Output the [X, Y] coordinate of the center of the cell containing the given text.  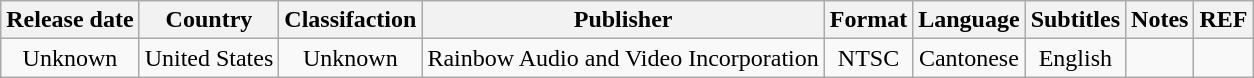
English [1075, 58]
Cantonese [969, 58]
United States [209, 58]
Classifaction [350, 20]
REF [1224, 20]
Publisher [623, 20]
Format [868, 20]
Language [969, 20]
Subtitles [1075, 20]
NTSC [868, 58]
Notes [1160, 20]
Country [209, 20]
Release date [70, 20]
Rainbow Audio and Video Incorporation [623, 58]
